Return [x, y] of the center of cell containing provided text 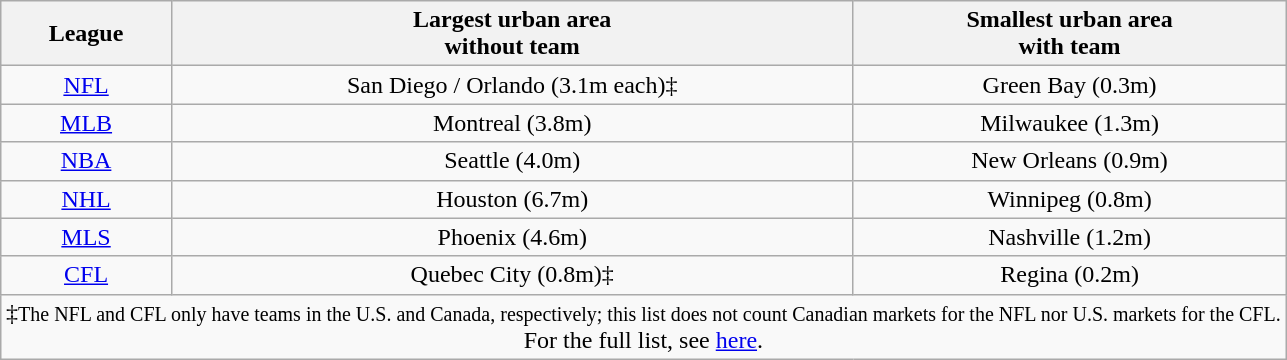
New Orleans (0.9m) [1070, 161]
Nashville (1.2m) [1070, 237]
MLB [86, 123]
CFL [86, 275]
Smallest urban area with team [1070, 34]
League [86, 34]
Quebec City (0.8m)‡ [512, 275]
Houston (6.7m) [512, 199]
Milwaukee (1.3m) [1070, 123]
Seattle (4.0m) [512, 161]
Regina (0.2m) [1070, 275]
NBA [86, 161]
Montreal (3.8m) [512, 123]
NHL [86, 199]
San Diego / Orlando (3.1m each)‡ [512, 85]
MLS [86, 237]
NFL [86, 85]
Winnipeg (0.8m) [1070, 199]
Largest urban area without team [512, 34]
Phoenix (4.6m) [512, 237]
Green Bay (0.3m) [1070, 85]
